Determine the [X, Y] coordinate at the center of the cell enclosing the given text.  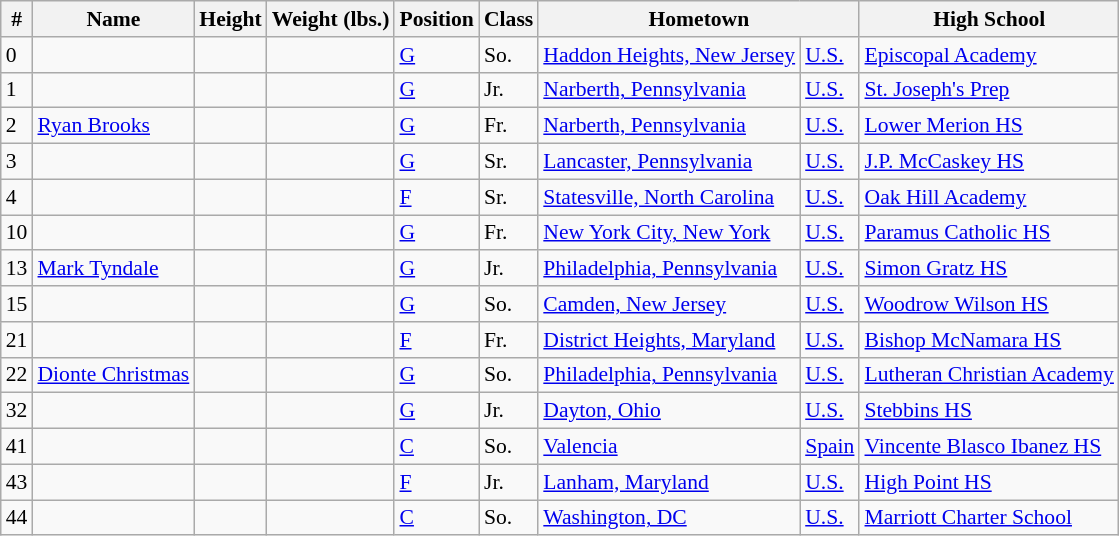
1 [17, 90]
St. Joseph's Prep [989, 90]
4 [17, 197]
Simon Gratz HS [989, 269]
Dionte Christmas [113, 375]
# [17, 19]
Woodrow Wilson HS [989, 304]
High School [989, 19]
Ryan Brooks [113, 126]
Vincente Blasco Ibanez HS [989, 447]
J.P. McCaskey HS [989, 162]
District Heights, Maryland [669, 340]
Class [508, 19]
13 [17, 269]
Spain [830, 447]
Bishop McNamara HS [989, 340]
Height [230, 19]
Episcopal Academy [989, 55]
Marriott Charter School [989, 518]
Lutheran Christian Academy [989, 375]
21 [17, 340]
Dayton, Ohio [669, 411]
Oak Hill Academy [989, 197]
New York City, New York [669, 233]
Lower Merion HS [989, 126]
2 [17, 126]
Weight (lbs.) [331, 19]
Name [113, 19]
32 [17, 411]
Valencia [669, 447]
0 [17, 55]
41 [17, 447]
44 [17, 518]
Lancaster, Pennsylvania [669, 162]
Hometown [698, 19]
Lanham, Maryland [669, 482]
Mark Tyndale [113, 269]
43 [17, 482]
Stebbins HS [989, 411]
22 [17, 375]
Statesville, North Carolina [669, 197]
15 [17, 304]
Washington, DC [669, 518]
Paramus Catholic HS [989, 233]
10 [17, 233]
3 [17, 162]
Camden, New Jersey [669, 304]
Position [436, 19]
Haddon Heights, New Jersey [669, 55]
High Point HS [989, 482]
